Pinpoint the cell where the given text exists, returning its [x, y] midpoint coordinate. 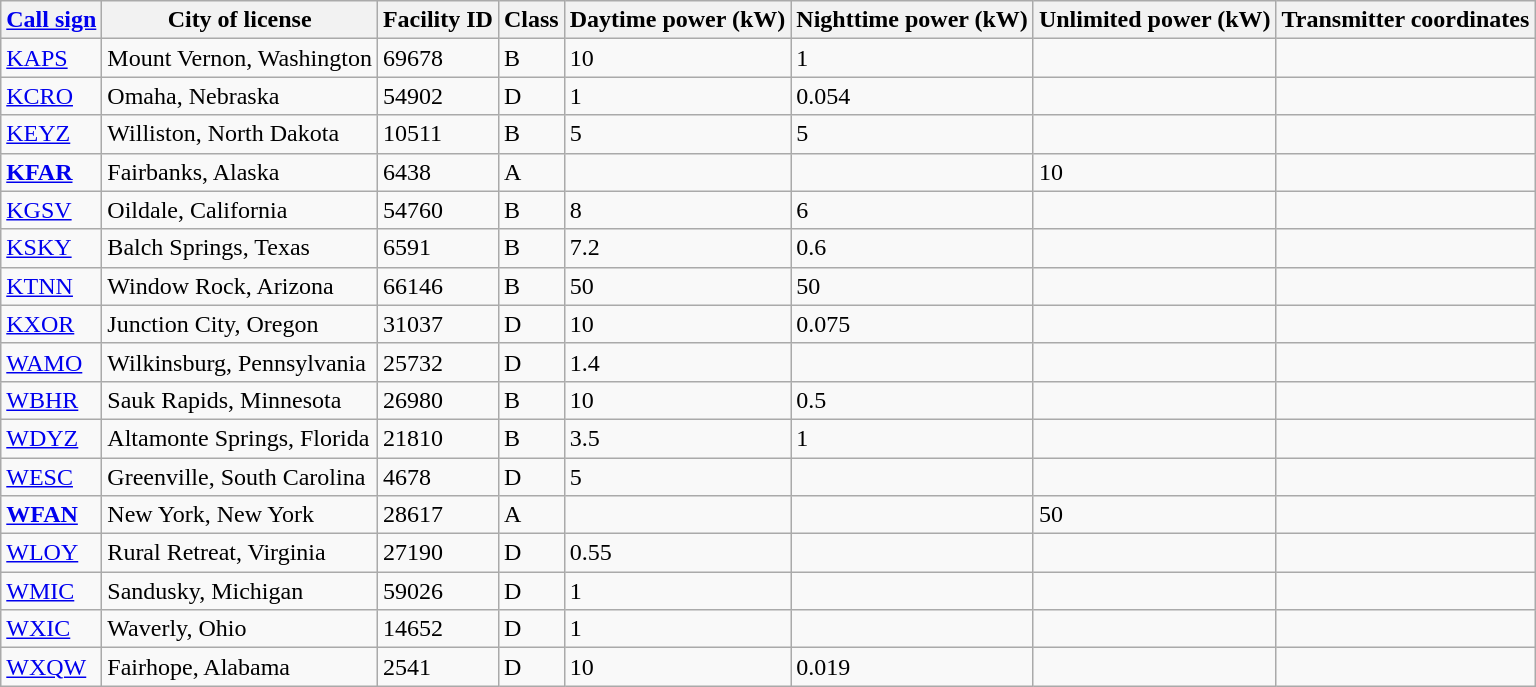
10511 [438, 134]
0.5 [912, 400]
0.6 [912, 248]
KSKY [52, 248]
KCRO [52, 96]
Williston, North Dakota [240, 134]
Fairbanks, Alaska [240, 172]
26980 [438, 400]
Nighttime power (kW) [912, 20]
25732 [438, 362]
KEYZ [52, 134]
Mount Vernon, Washington [240, 58]
Rural Retreat, Virginia [240, 553]
Sauk Rapids, Minnesota [240, 400]
WLOY [52, 553]
6 [912, 210]
KAPS [52, 58]
54760 [438, 210]
3.5 [678, 438]
0.55 [678, 553]
14652 [438, 629]
WFAN [52, 515]
54902 [438, 96]
Balch Springs, Texas [240, 248]
Unlimited power (kW) [1154, 20]
Daytime power (kW) [678, 20]
2541 [438, 667]
7.2 [678, 248]
8 [678, 210]
Transmitter coordinates [1406, 20]
City of license [240, 20]
Facility ID [438, 20]
Fairhope, Alabama [240, 667]
6591 [438, 248]
66146 [438, 286]
Class [531, 20]
28617 [438, 515]
0.019 [912, 667]
WESC [52, 477]
27190 [438, 553]
WMIC [52, 591]
Omaha, Nebraska [240, 96]
WXIC [52, 629]
Waverly, Ohio [240, 629]
6438 [438, 172]
KFAR [52, 172]
Wilkinsburg, Pennsylvania [240, 362]
New York, New York [240, 515]
31037 [438, 324]
21810 [438, 438]
Oildale, California [240, 210]
59026 [438, 591]
KGSV [52, 210]
Window Rock, Arizona [240, 286]
KTNN [52, 286]
WBHR [52, 400]
69678 [438, 58]
0.075 [912, 324]
WAMO [52, 362]
0.054 [912, 96]
WXQW [52, 667]
KXOR [52, 324]
4678 [438, 477]
1.4 [678, 362]
Call sign [52, 20]
WDYZ [52, 438]
Greenville, South Carolina [240, 477]
Junction City, Oregon [240, 324]
Altamonte Springs, Florida [240, 438]
Sandusky, Michigan [240, 591]
